Locate the cell with the specified text and output its [X, Y] center coordinate. 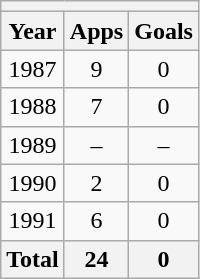
1990 [33, 183]
Year [33, 31]
24 [96, 259]
6 [96, 221]
1988 [33, 107]
9 [96, 69]
Apps [96, 31]
Goals [164, 31]
1991 [33, 221]
1989 [33, 145]
2 [96, 183]
1987 [33, 69]
Total [33, 259]
7 [96, 107]
